Search for the cell housing the specified text and yield its (x, y) center coordinate. 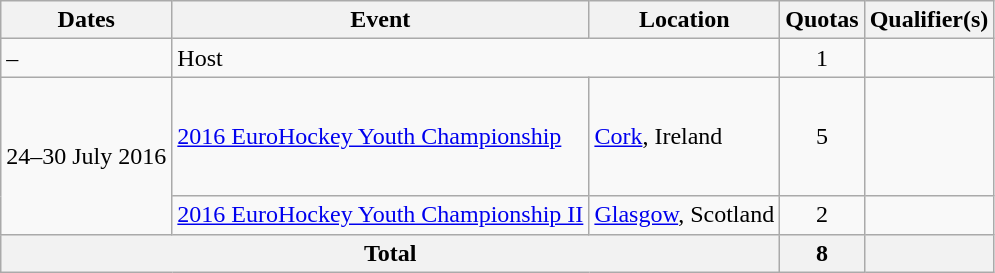
2016 EuroHockey Youth Championship II (380, 215)
– (86, 58)
Location (684, 20)
Total (390, 253)
2016 EuroHockey Youth Championship (380, 136)
Cork, Ireland (684, 136)
Qualifier(s) (929, 20)
24–30 July 2016 (86, 156)
1 (822, 58)
Dates (86, 20)
8 (822, 253)
Host (476, 58)
Quotas (822, 20)
Event (380, 20)
5 (822, 136)
2 (822, 215)
Glasgow, Scotland (684, 215)
